Determine the [x, y] coordinate at the center of the cell enclosing the given text.  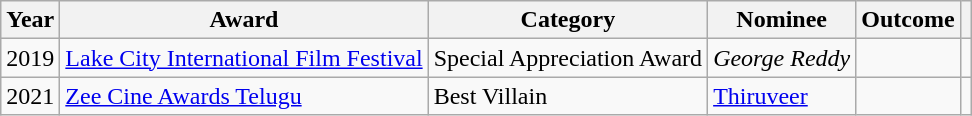
2019 [30, 58]
Thiruveer [782, 96]
Year [30, 20]
George Reddy [782, 58]
Nominee [782, 20]
Category [568, 20]
Best Villain [568, 96]
Zee Cine Awards Telugu [244, 96]
Lake City International Film Festival [244, 58]
Special Appreciation Award [568, 58]
Outcome [908, 20]
2021 [30, 96]
Award [244, 20]
